Extract the [x, y] coordinate from the center of the cell holding the provided text.  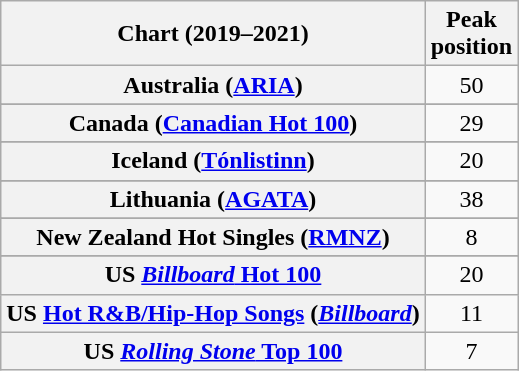
29 [471, 123]
Chart (2019–2021) [213, 34]
Peakposition [471, 34]
7 [471, 351]
US Rolling Stone Top 100 [213, 351]
Lithuania (AGATA) [213, 199]
Canada (Canadian Hot 100) [213, 123]
Australia (ARIA) [213, 85]
11 [471, 313]
US Hot R&B/Hip-Hop Songs (Billboard) [213, 313]
US Billboard Hot 100 [213, 275]
8 [471, 237]
Iceland (Tónlistinn) [213, 161]
38 [471, 199]
New Zealand Hot Singles (RMNZ) [213, 237]
50 [471, 85]
